Provide the (X, Y) coordinate of the cell's center where the given text is located.  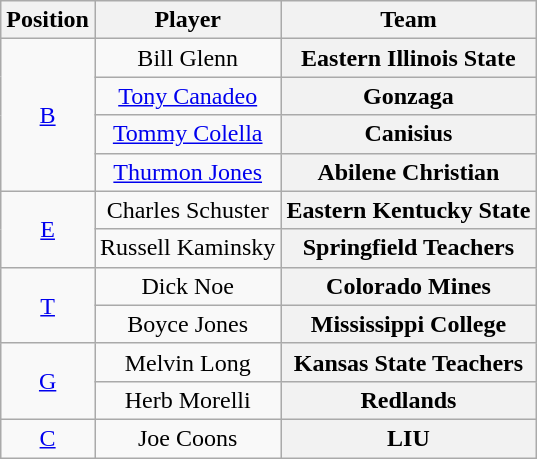
Team (408, 20)
Gonzaga (408, 96)
Charles Schuster (187, 210)
Canisius (408, 134)
B (48, 115)
Thurmon Jones (187, 172)
Dick Noe (187, 286)
Kansas State Teachers (408, 362)
Melvin Long (187, 362)
Tommy Colella (187, 134)
Russell Kaminsky (187, 248)
Boyce Jones (187, 324)
Springfield Teachers (408, 248)
Eastern Kentucky State (408, 210)
Redlands (408, 400)
Joe Coons (187, 438)
LIU (408, 438)
T (48, 305)
Colorado Mines (408, 286)
Herb Morelli (187, 400)
Tony Canadeo (187, 96)
Player (187, 20)
Bill Glenn (187, 58)
Mississippi College (408, 324)
Abilene Christian (408, 172)
G (48, 381)
Eastern Illinois State (408, 58)
Position (48, 20)
C (48, 438)
E (48, 229)
